For the text-containing cell, return its midpoint in [X, Y] coordinate format. 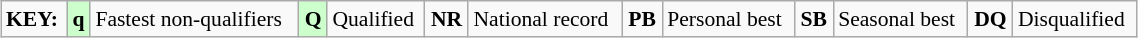
NR [447, 19]
Qualified [376, 19]
DQ [990, 19]
PB [642, 19]
q [78, 19]
Personal best [728, 19]
Seasonal best [900, 19]
KEY: [34, 19]
National record [545, 19]
Q [314, 19]
Disqualified [1075, 19]
SB [814, 19]
Fastest non-qualifiers [194, 19]
